Detect which cell encompasses the target text, then output its [X, Y] center coordinate. 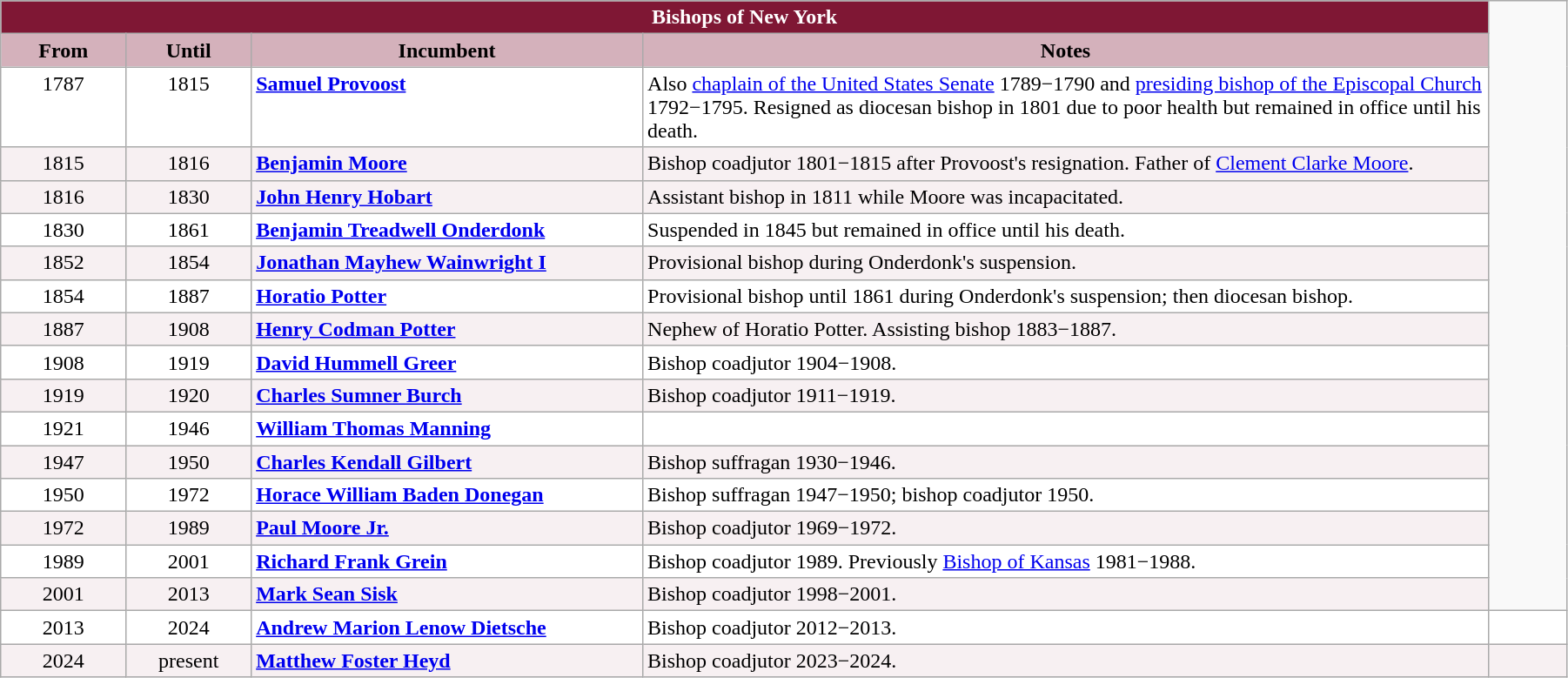
present [189, 661]
Benjamin Treadwell Onderdonk [447, 230]
Incumbent [447, 50]
1946 [189, 428]
Charles Kendall Gilbert [447, 462]
Benjamin Moore [447, 164]
Bishop coadjutor 1904−1908. [1066, 362]
Richard Frank Grein [447, 561]
David Hummell Greer [447, 362]
1787 [64, 107]
John Henry Hobart [447, 197]
Horatio Potter [447, 296]
Paul Moore Jr. [447, 528]
Until [189, 50]
Provisional bishop during Onderdonk's suspension. [1066, 263]
From [64, 50]
Bishop coadjutor 2023−2024. [1066, 661]
Samuel Provoost [447, 107]
Assistant bishop in 1811 while Moore was incapacitated. [1066, 197]
Mark Sean Sisk [447, 594]
Matthew Foster Heyd [447, 661]
Henry Codman Potter [447, 329]
Bishop coadjutor 2012−2013. [1066, 628]
Jonathan Mayhew Wainwright I [447, 263]
Provisional bishop until 1861 during Onderdonk's suspension; then diocesan bishop. [1066, 296]
1921 [64, 428]
Bishop coadjutor 1989. Previously Bishop of Kansas 1981−1988. [1066, 561]
Andrew Marion Lenow Dietsche [447, 628]
1920 [189, 395]
Suspended in 1845 but remained in office until his death. [1066, 230]
Notes [1066, 50]
1861 [189, 230]
Bishop suffragan 1930−1946. [1066, 462]
Charles Sumner Burch [447, 395]
Bishop coadjutor 1969−1972. [1066, 528]
Bishop coadjutor 1801−1815 after Provoost's resignation. Father of Clement Clarke Moore. [1066, 164]
Bishops of New York [745, 17]
Bishop coadjutor 1911−1919. [1066, 395]
Bishop suffragan 1947−1950; bishop coadjutor 1950. [1066, 495]
Bishop coadjutor 1998−2001. [1066, 594]
1947 [64, 462]
Nephew of Horatio Potter. Assisting bishop 1883−1887. [1066, 329]
1852 [64, 263]
Horace William Baden Donegan [447, 495]
William Thomas Manning [447, 428]
